Pinpoint the cell where the given text exists, returning its (X, Y) midpoint coordinate. 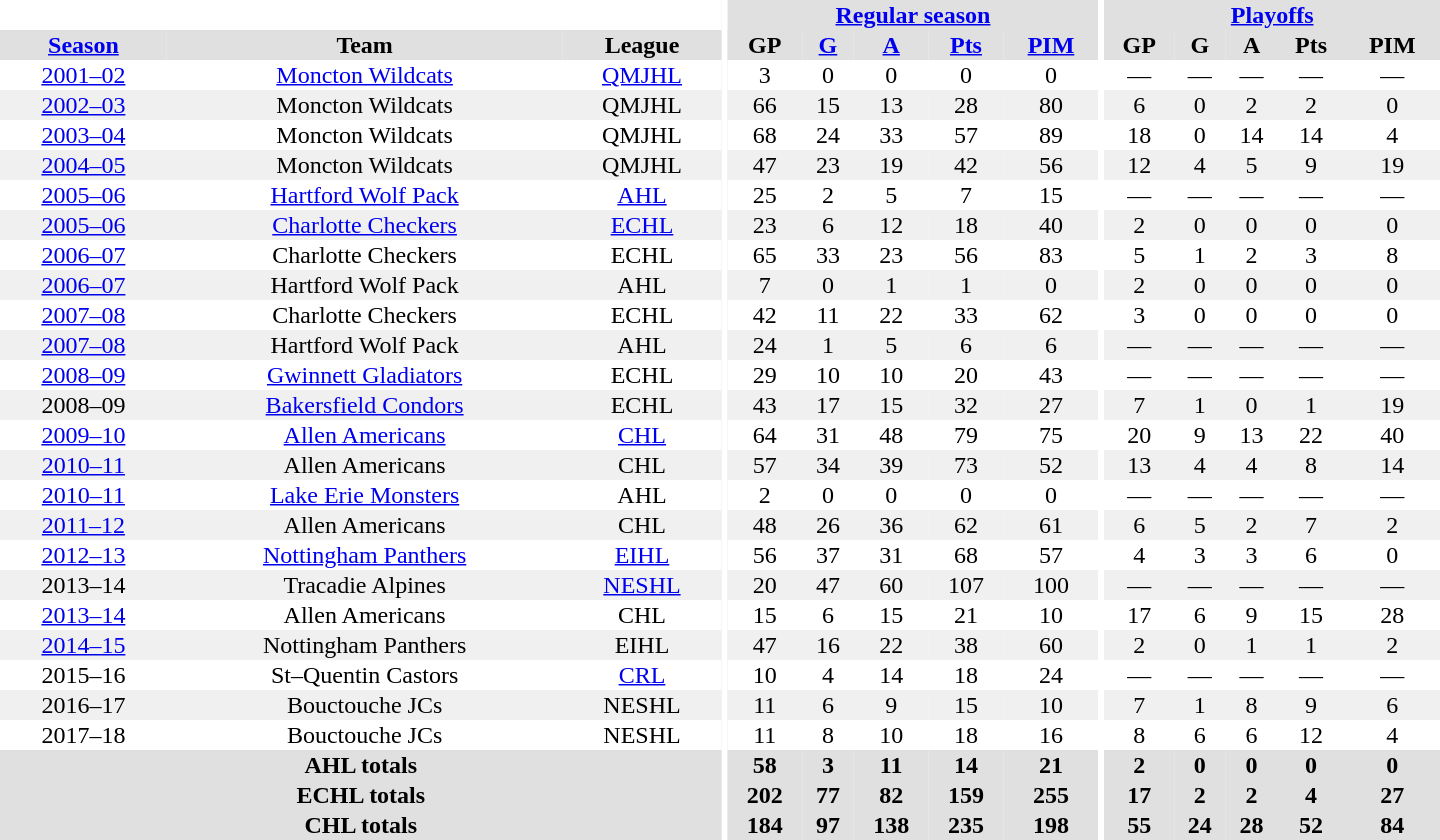
65 (764, 255)
AHL totals (361, 765)
Season (84, 45)
25 (764, 195)
39 (892, 465)
202 (764, 795)
32 (966, 405)
89 (1050, 135)
29 (764, 375)
159 (966, 795)
St–Quentin Castors (365, 675)
2009–10 (84, 435)
73 (966, 465)
2002–03 (84, 105)
79 (966, 435)
80 (1050, 105)
37 (828, 555)
77 (828, 795)
38 (966, 645)
61 (1050, 525)
2003–04 (84, 135)
CRL (642, 675)
34 (828, 465)
Tracadie Alpines (365, 585)
83 (1050, 255)
Team (365, 45)
97 (828, 825)
Gwinnett Gladiators (365, 375)
Regular season (912, 15)
Lake Erie Monsters (365, 495)
ECHL totals (361, 795)
198 (1050, 825)
2017–18 (84, 735)
64 (764, 435)
75 (1050, 435)
66 (764, 105)
2004–05 (84, 165)
235 (966, 825)
2014–15 (84, 645)
Playoffs (1272, 15)
36 (892, 525)
2012–13 (84, 555)
100 (1050, 585)
2001–02 (84, 75)
107 (966, 585)
55 (1139, 825)
CHL totals (361, 825)
138 (892, 825)
84 (1392, 825)
184 (764, 825)
58 (764, 765)
255 (1050, 795)
2015–16 (84, 675)
2016–17 (84, 705)
2011–12 (84, 525)
82 (892, 795)
League (642, 45)
Bakersfield Condors (365, 405)
26 (828, 525)
